Identify which cell holds the provided text, then report its (X, Y) central coordinate. 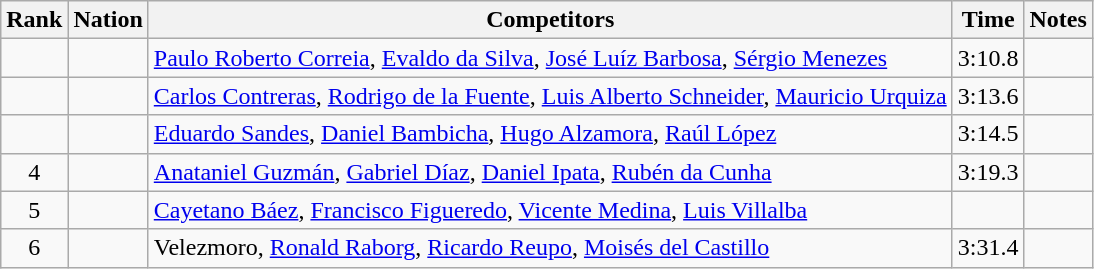
3:10.8 (988, 58)
Paulo Roberto Correia, Evaldo da Silva, José Luíz Barbosa, Sérgio Menezes (550, 58)
Nation (108, 20)
Velezmoro, Ronald Raborg, Ricardo Reupo, Moisés del Castillo (550, 248)
Time (988, 20)
4 (34, 172)
3:19.3 (988, 172)
Anataniel Guzmán, Gabriel Díaz, Daniel Ipata, Rubén da Cunha (550, 172)
Cayetano Báez, Francisco Figueredo, Vicente Medina, Luis Villalba (550, 210)
Eduardo Sandes, Daniel Bambicha, Hugo Alzamora, Raúl López (550, 134)
3:14.5 (988, 134)
5 (34, 210)
6 (34, 248)
3:13.6 (988, 96)
Carlos Contreras, Rodrigo de la Fuente, Luis Alberto Schneider, Mauricio Urquiza (550, 96)
Competitors (550, 20)
3:31.4 (988, 248)
Rank (34, 20)
Notes (1058, 20)
